Locate the cell with the specified text and output its (X, Y) center coordinate. 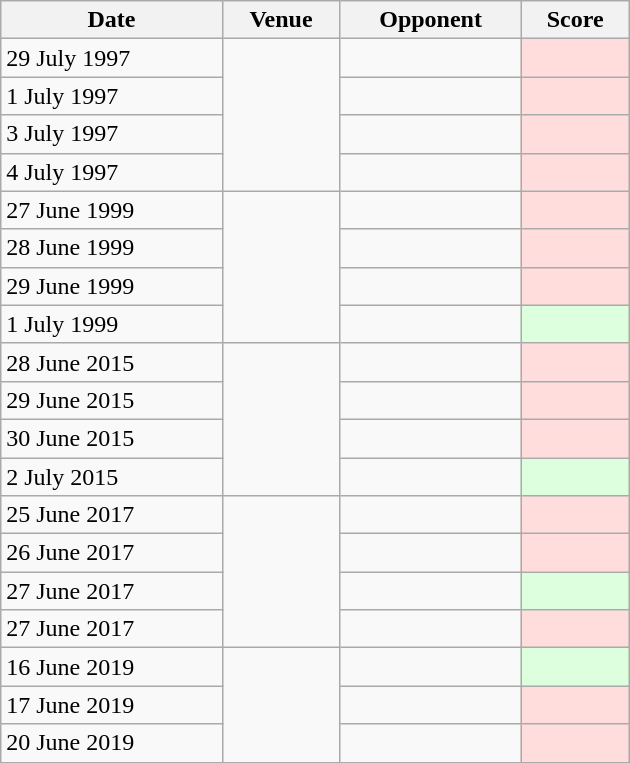
Venue (281, 20)
20 June 2019 (112, 743)
29 June 2015 (112, 400)
25 June 2017 (112, 515)
26 June 2017 (112, 553)
1 July 1997 (112, 96)
3 July 1997 (112, 134)
2 July 2015 (112, 477)
4 July 1997 (112, 172)
29 July 1997 (112, 58)
17 June 2019 (112, 705)
1 July 1999 (112, 324)
29 June 1999 (112, 286)
16 June 2019 (112, 667)
Score (575, 20)
Date (112, 20)
28 June 1999 (112, 248)
Opponent (430, 20)
30 June 2015 (112, 438)
28 June 2015 (112, 362)
27 June 1999 (112, 210)
